For the text-containing cell, return its midpoint in (x, y) coordinate format. 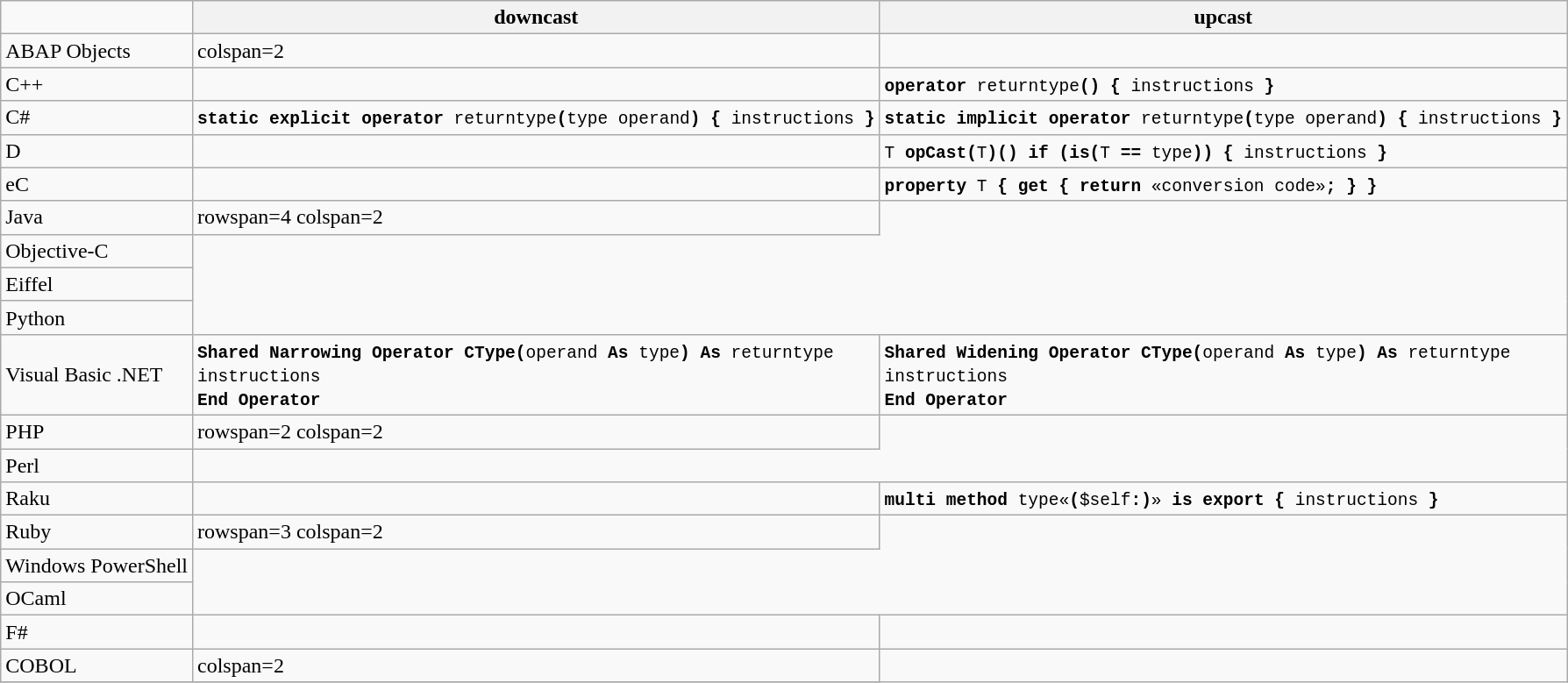
static explicit operator returntype(type operand) { instructions } (537, 117)
OCaml (96, 599)
rowspan=4 colspan=2 (537, 217)
D (96, 151)
Ruby (96, 532)
Eiffel (96, 284)
rowspan=2 colspan=2 (537, 431)
COBOL (96, 665)
Windows PowerShell (96, 566)
C# (96, 117)
downcast (537, 18)
Objective-C (96, 251)
Python (96, 317)
operator returntype() { instructions } (1222, 84)
Visual Basic .NET (96, 374)
eC (96, 184)
Shared Narrowing Operator CType(operand As type) As returntype instructions End Operator (537, 374)
F# (96, 632)
property T { get { return «conversion code»; } } (1222, 184)
ABAP Objects (96, 51)
Raku (96, 499)
Java (96, 217)
Shared Widening Operator CType(operand As type) As returntype instructions End Operator (1222, 374)
C++ (96, 84)
Perl (96, 466)
T opCast(T)() if (is(T == type)) { instructions } (1222, 151)
static implicit operator returntype(type operand) { instructions } (1222, 117)
multi method type«($self:)» is export { instructions } (1222, 499)
rowspan=3 colspan=2 (537, 532)
PHP (96, 431)
upcast (1222, 18)
